Identify which cell holds the provided text, then report its (X, Y) central coordinate. 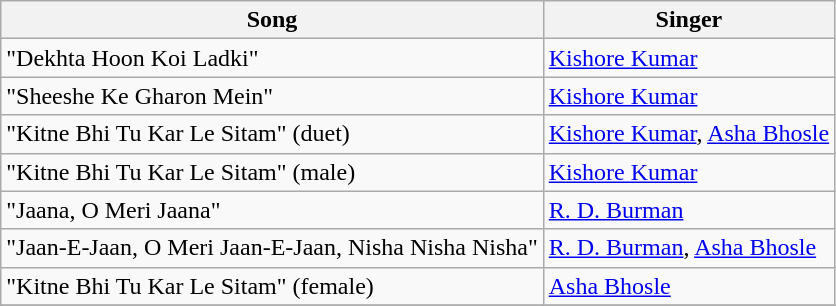
Song (272, 20)
R. D. Burman, Asha Bhosle (688, 248)
"Dekhta Hoon Koi Ladki" (272, 58)
"Kitne Bhi Tu Kar Le Sitam" (duet) (272, 134)
Kishore Kumar, Asha Bhosle (688, 134)
"Kitne Bhi Tu Kar Le Sitam" (female) (272, 286)
"Sheeshe Ke Gharon Mein" (272, 96)
R. D. Burman (688, 210)
Singer (688, 20)
"Jaan-E-Jaan, O Meri Jaan-E-Jaan, Nisha Nisha Nisha" (272, 248)
Asha Bhosle (688, 286)
"Jaana, O Meri Jaana" (272, 210)
"Kitne Bhi Tu Kar Le Sitam" (male) (272, 172)
